Return [x, y] of the center of cell containing provided text 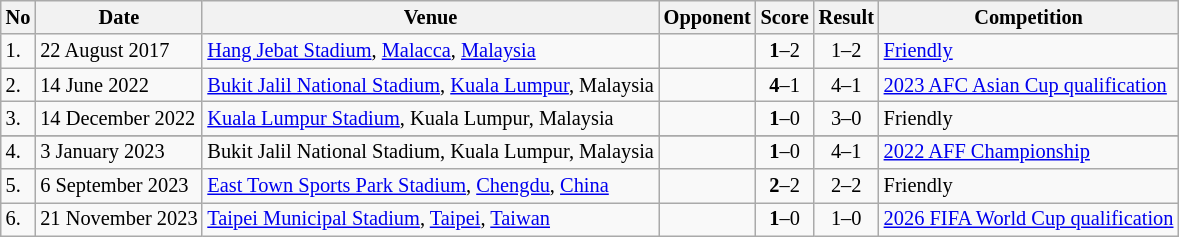
14 December 2022 [118, 118]
Competition [1029, 17]
22 August 2017 [118, 51]
2022 AFF Championship [1029, 152]
3 January 2023 [118, 152]
3. [18, 118]
Hang Jebat Stadium, Malacca, Malaysia [430, 51]
1. [18, 51]
2. [18, 85]
Taipei Municipal Stadium, Taipei, Taiwan [430, 219]
No [18, 17]
Score [785, 17]
6. [18, 219]
21 November 2023 [118, 219]
4. [18, 152]
6 September 2023 [118, 186]
2023 AFC Asian Cup qualification [1029, 85]
Date [118, 17]
Kuala Lumpur Stadium, Kuala Lumpur, Malaysia [430, 118]
Venue [430, 17]
East Town Sports Park Stadium, Chengdu, China [430, 186]
3–0 [846, 118]
5. [18, 186]
2026 FIFA World Cup qualification [1029, 219]
Result [846, 17]
Opponent [708, 17]
14 June 2022 [118, 85]
